Find where the given text appears and provide that cell's center as [X, Y] coordinate. 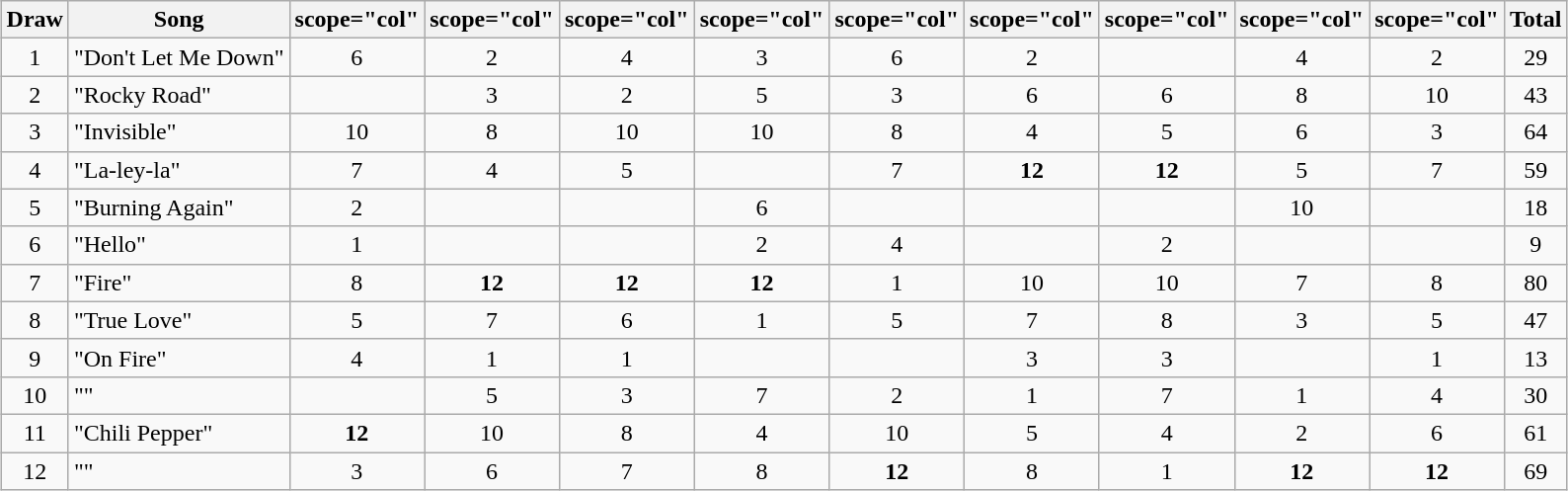
"Rocky Road" [179, 95]
47 [1535, 320]
64 [1535, 132]
13 [1535, 358]
61 [1535, 433]
Draw [35, 20]
18 [1535, 207]
"Invisible" [179, 132]
59 [1535, 170]
"Don't Let Me Down" [179, 57]
"On Fire" [179, 358]
"La-ley-la" [179, 170]
30 [1535, 395]
"Hello" [179, 245]
Song [179, 20]
43 [1535, 95]
Total [1535, 20]
29 [1535, 57]
"True Love" [179, 320]
80 [1535, 283]
11 [35, 433]
"Fire" [179, 283]
"Chili Pepper" [179, 433]
"Burning Again" [179, 207]
69 [1535, 471]
